Provide the (X, Y) coordinate of the cell's center where the given text is located.  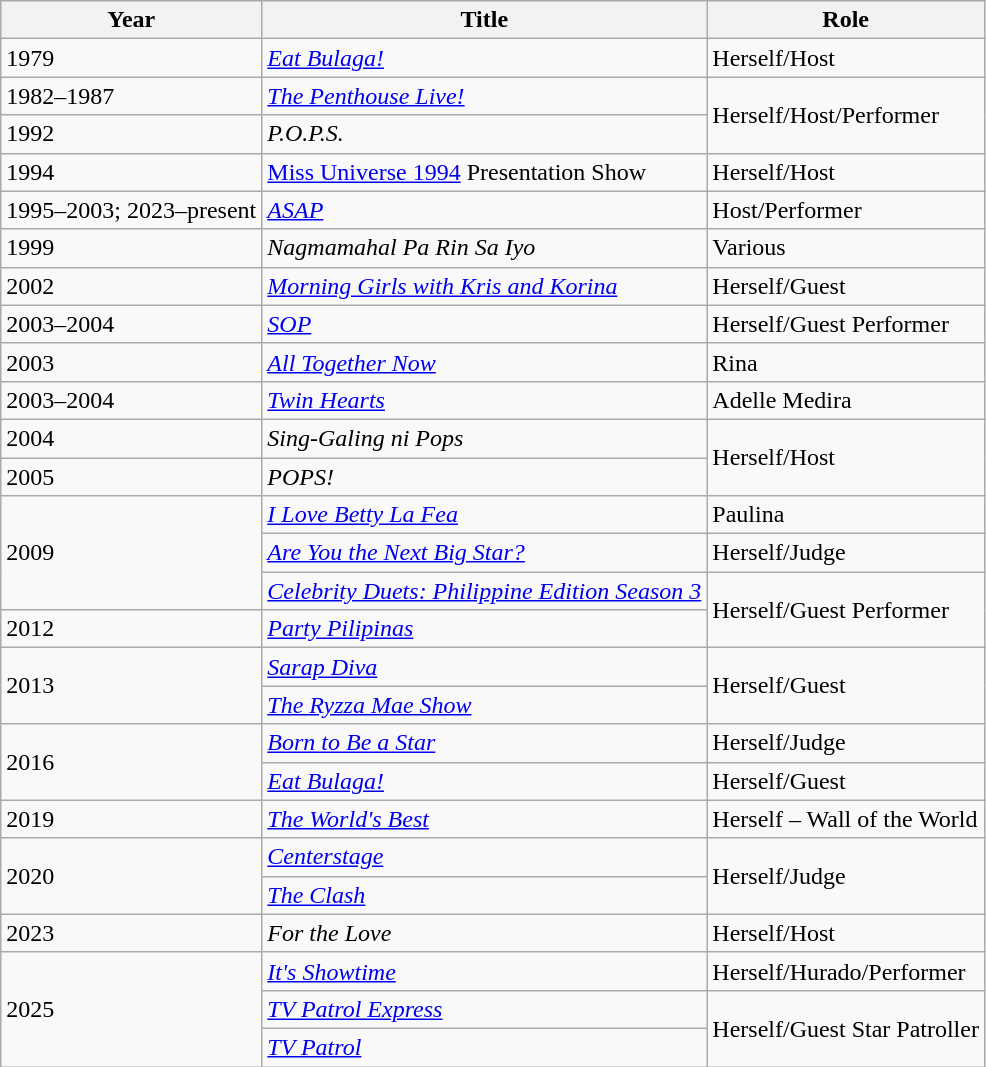
Herself – Wall of the World (846, 819)
1992 (132, 134)
Celebrity Duets: Philippine Edition Season 3 (484, 591)
I Love Betty La Fea (484, 515)
1995–2003; 2023–present (132, 210)
The World's Best (484, 819)
SOP (484, 324)
Herself/Host/Performer (846, 115)
2025 (132, 1009)
2013 (132, 686)
1979 (132, 58)
2016 (132, 762)
Herself/Guest Star Patroller (846, 1028)
The Clash (484, 895)
1982–1987 (132, 96)
It's Showtime (484, 971)
Twin Hearts (484, 400)
All Together Now (484, 362)
Various (846, 248)
Nagmamahal Pa Rin Sa Iyo (484, 248)
1994 (132, 172)
Party Pilipinas (484, 629)
POPS! (484, 477)
The Penthouse Live! (484, 96)
Adelle Medira (846, 400)
Born to Be a Star (484, 743)
TV Patrol (484, 1047)
2020 (132, 876)
The Ryzza Mae Show (484, 705)
ASAP (484, 210)
2009 (132, 553)
Title (484, 20)
2012 (132, 629)
For the Love (484, 933)
Year (132, 20)
2005 (132, 477)
Are You the Next Big Star? (484, 553)
Miss Universe 1994 Presentation Show (484, 172)
Paulina (846, 515)
Rina (846, 362)
2002 (132, 286)
2004 (132, 438)
Morning Girls with Kris and Korina (484, 286)
Sarap Diva (484, 667)
Role (846, 20)
Herself/Hurado/Performer (846, 971)
TV Patrol Express (484, 1009)
2019 (132, 819)
2003 (132, 362)
Sing-Galing ni Pops (484, 438)
2023 (132, 933)
Host/Performer (846, 210)
P.O.P.S. (484, 134)
Centerstage (484, 857)
1999 (132, 248)
